Locate the cell with the specified text and output its (X, Y) center coordinate. 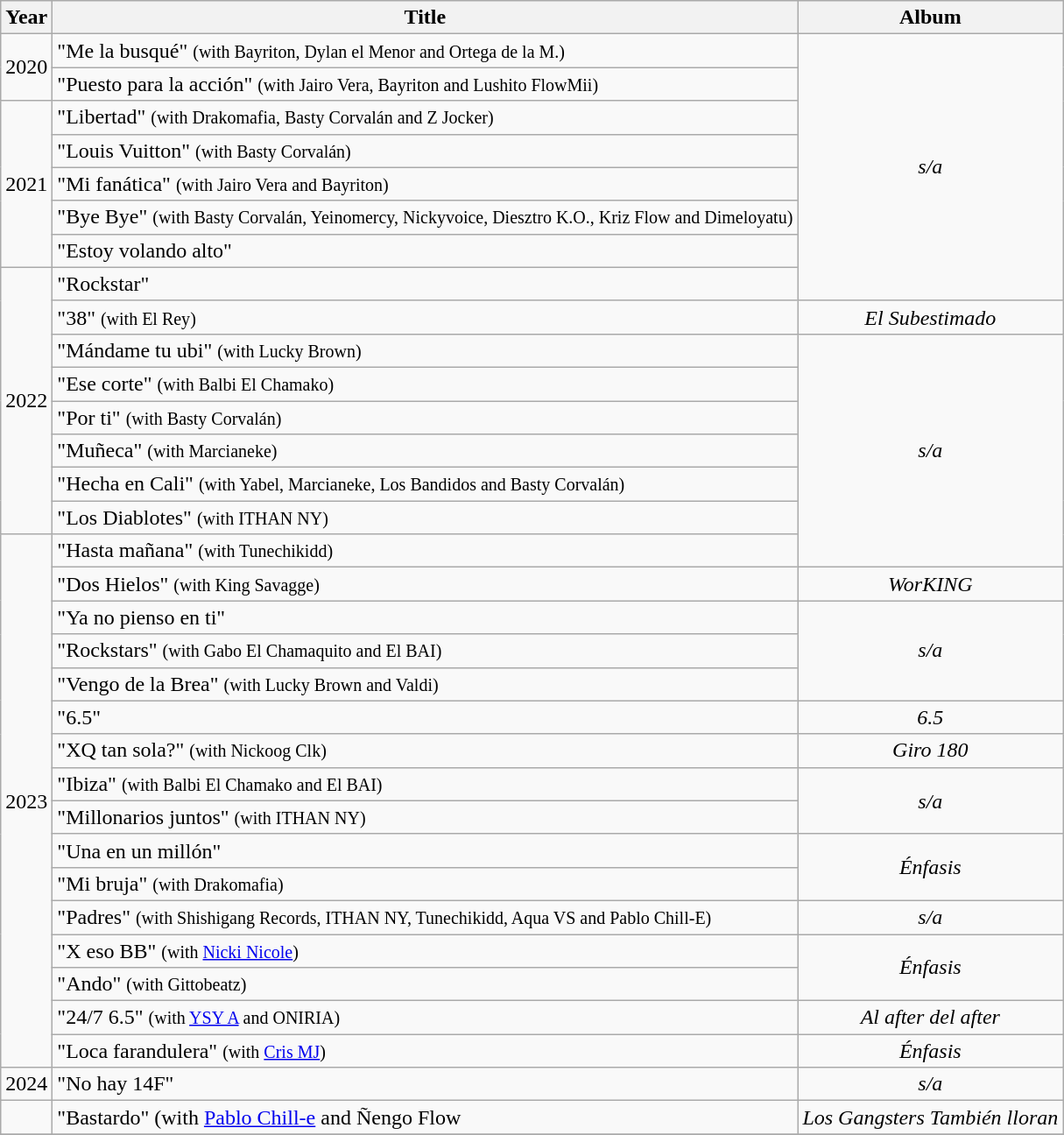
"Hecha en Cali" (with Yabel, Marcianeke, Los Bandidos and Basty Corvalán) (426, 484)
"Estoy volando alto" (426, 250)
"Vengo de la Brea" (with Lucky Brown and Valdi) (426, 684)
"Mi bruja" (with Drakomafia) (426, 884)
Los Gangsters También lloran (930, 1117)
"Por ti" (with Basty Corvalán) (426, 418)
"Puesto para la acción" (with Jairo Vera, Bayriton and Lushito FlowMii) (426, 84)
"XQ tan sola?" (with Nickoog Clk) (426, 751)
"24/7 6.5" (with YSY A and ONIRIA) (426, 1018)
"Bastardo" (with Pablo Chill-e and Ñengo Flow (426, 1117)
Album (930, 18)
"Una en un millón" (426, 850)
"Libertad" (with Drakomafia, Basty Corvalán and Z Jocker) (426, 117)
"X eso BB" (with Nicki Nicole) (426, 950)
2021 (26, 184)
WorKING (930, 584)
Title (426, 18)
6.5 (930, 717)
"Millonarios juntos" (with ITHAN NY) (426, 817)
"Muñeca" (with Marcianeke) (426, 451)
"Padres" (with Shishigang Records, ITHAN NY, Tunechikidd, Aqua VS and Pablo Chill-E) (426, 917)
"6.5" (426, 717)
2023 (26, 800)
"Mi fanática" (with Jairo Vera and Bayriton) (426, 184)
"Loca farandulera" (with Cris MJ) (426, 1051)
"Rockstars" (with Gabo El Chamaquito and El BAI) (426, 651)
2024 (26, 1084)
"Bye Bye" (with Basty Corvalán, Yeinomercy, Nickyvoice, Diesztro K.O., Kriz Flow and Dimeloyatu) (426, 217)
2022 (26, 400)
El Subestimado (930, 317)
2020 (26, 67)
"38" (with El Rey) (426, 317)
Giro 180 (930, 751)
"Dos Hielos" (with King Savagge) (426, 584)
"Rockstar" (426, 284)
"Ya no pienso en ti" (426, 617)
"Mándame tu ubi" (with Lucky Brown) (426, 350)
Year (26, 18)
"Louis Vuitton" (with Basty Corvalán) (426, 151)
"Ibiza" (with Balbi El Chamako and El BAI) (426, 784)
"Hasta mañana" (with Tunechikidd) (426, 551)
Al after del after (930, 1018)
"Ese corte" (with Balbi El Chamako) (426, 384)
"Los Diablotes" (with ITHAN NY) (426, 518)
"Ando" (with Gittobeatz) (426, 984)
"No hay 14F" (426, 1084)
"Me la busqué" (with Bayriton, Dylan el Menor and Ortega de la M.) (426, 51)
